Return (x, y) of the center of cell containing provided text 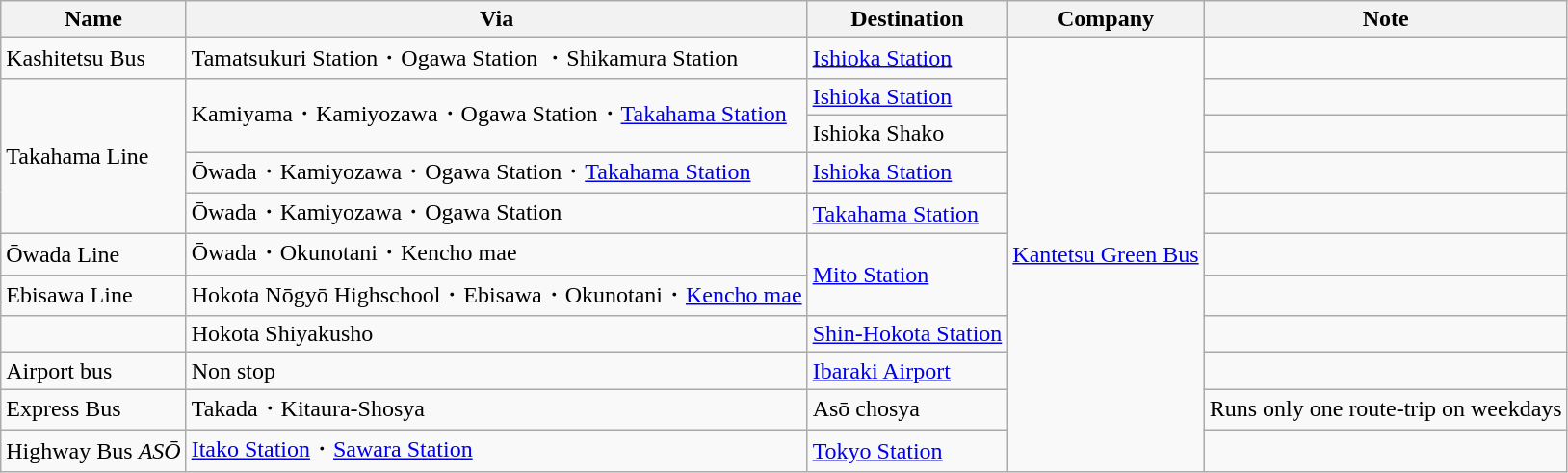
Takahama Line (93, 156)
Ōwada・Kamiyozawa・Ogawa Station・Takahama Station (497, 173)
Kamiyama・Kamiyozawa・Ogawa Station・Takahama Station (497, 115)
Highway Bus ASŌ (93, 451)
Takahama Station (907, 214)
Name (93, 19)
Hokota Shiyakusho (497, 334)
Ōwada Line (93, 254)
Mito Station (907, 276)
Express Bus (93, 410)
Shin-Hokota Station (907, 334)
Non stop (497, 371)
Ōwada・Kamiyozawa・Ogawa Station (497, 214)
Hokota Nōgyō Highschool・Ebisawa・Okunotani・Kencho mae (497, 295)
Ishioka Shako (907, 133)
Itako Station・Sawara Station (497, 451)
Runs only one route-trip on weekdays (1385, 410)
Asō chosya (907, 410)
Note (1385, 19)
Airport bus (93, 371)
Ōwada・Okunotani・Kencho mae (497, 254)
Tokyo Station (907, 451)
Ibaraki Airport (907, 371)
Kantetsu Green Bus (1106, 254)
Ebisawa Line (93, 295)
Tamatsukuri Station・Ogawa Station ・Shikamura Station (497, 58)
Kashitetsu Bus (93, 58)
Company (1106, 19)
Destination (907, 19)
Via (497, 19)
Takada・Kitaura-Shosya (497, 410)
